Return the [x, y] coordinate for the center point of the cell that contains the specified text.  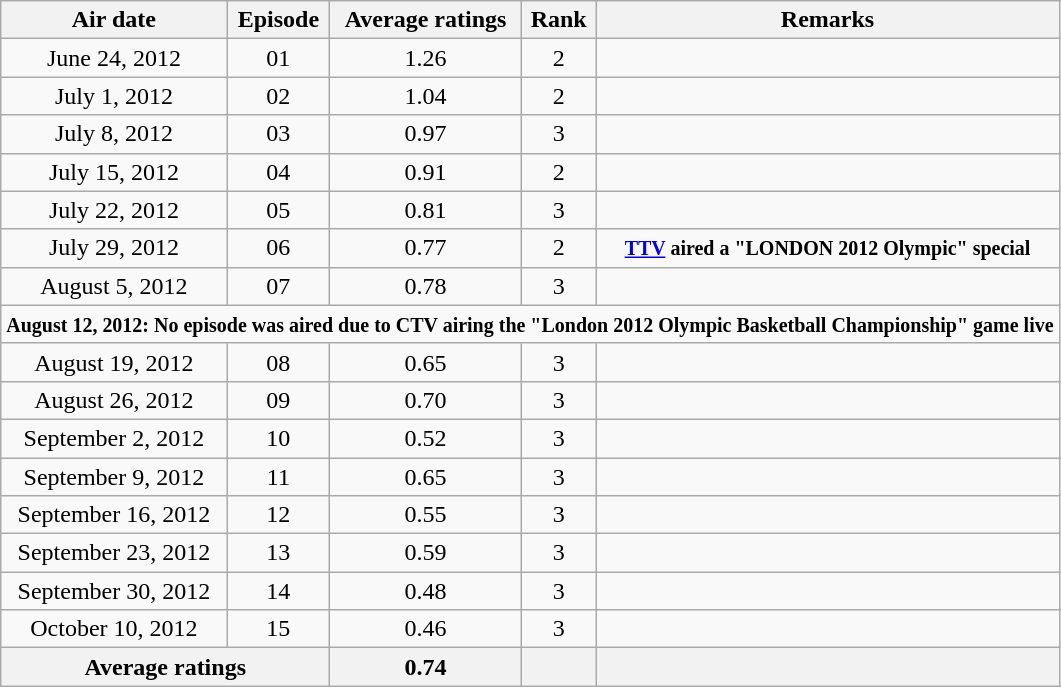
1.04 [426, 96]
July 8, 2012 [114, 134]
September 2, 2012 [114, 438]
September 23, 2012 [114, 553]
August 26, 2012 [114, 400]
04 [278, 172]
03 [278, 134]
0.81 [426, 210]
08 [278, 362]
02 [278, 96]
Episode [278, 20]
05 [278, 210]
Remarks [828, 20]
Air date [114, 20]
0.52 [426, 438]
August 19, 2012 [114, 362]
July 1, 2012 [114, 96]
September 16, 2012 [114, 515]
July 29, 2012 [114, 248]
11 [278, 477]
15 [278, 629]
July 15, 2012 [114, 172]
0.46 [426, 629]
0.70 [426, 400]
TTV aired a "LONDON 2012 Olympic" special [828, 248]
07 [278, 286]
October 10, 2012 [114, 629]
0.77 [426, 248]
06 [278, 248]
August 5, 2012 [114, 286]
Rank [558, 20]
0.48 [426, 591]
0.78 [426, 286]
September 9, 2012 [114, 477]
August 12, 2012: No episode was aired due to CTV airing the "London 2012 Olympic Basketball Championship" game live [530, 324]
12 [278, 515]
09 [278, 400]
1.26 [426, 58]
13 [278, 553]
0.55 [426, 515]
September 30, 2012 [114, 591]
0.74 [426, 667]
0.91 [426, 172]
14 [278, 591]
0.97 [426, 134]
July 22, 2012 [114, 210]
10 [278, 438]
0.59 [426, 553]
01 [278, 58]
June 24, 2012 [114, 58]
